Search for the cell housing the specified text and yield its (x, y) center coordinate. 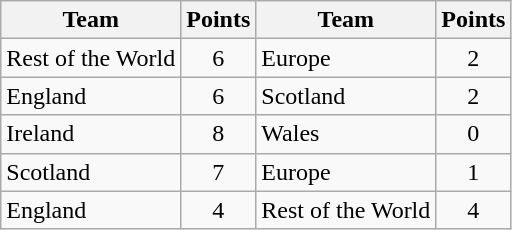
Wales (346, 134)
0 (474, 134)
7 (218, 172)
1 (474, 172)
8 (218, 134)
Ireland (91, 134)
